Locate the cell with the specified text and output its (X, Y) center coordinate. 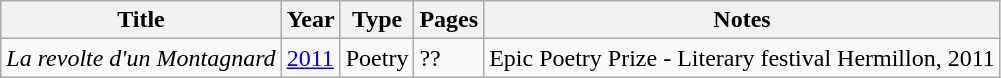
Year (310, 20)
2011 (310, 58)
La revolte d'un Montagnard (141, 58)
Pages (449, 20)
Type (377, 20)
Epic Poetry Prize - Literary festival Hermillon, 2011 (742, 58)
?? (449, 58)
Title (141, 20)
Notes (742, 20)
Poetry (377, 58)
